Identify which cell holds the provided text, then report its [X, Y] central coordinate. 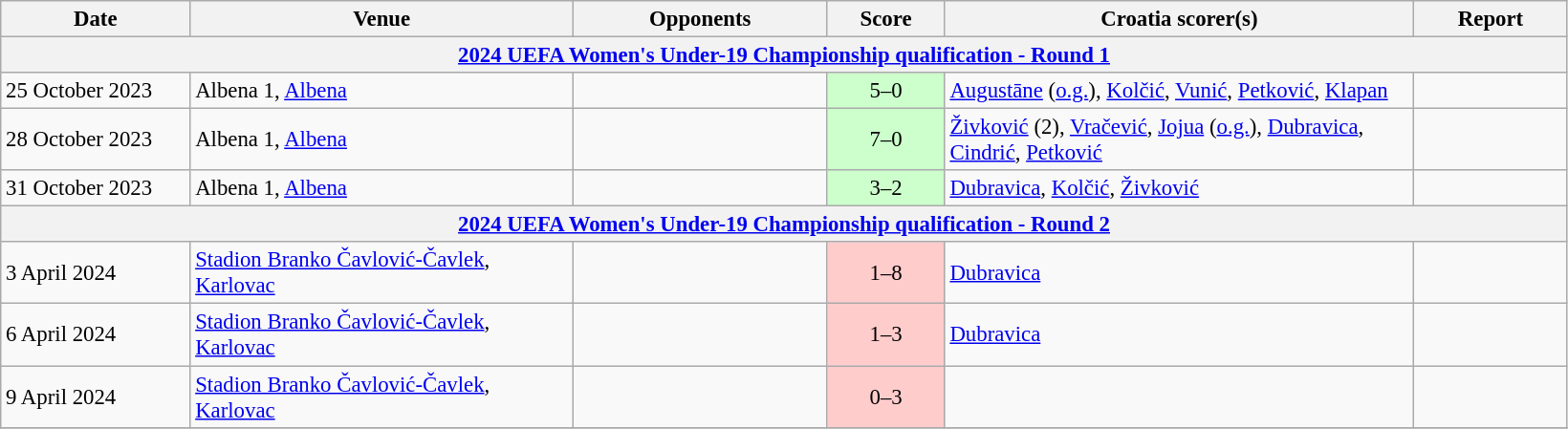
6 April 2024 [96, 334]
0–3 [885, 397]
Date [96, 19]
Croatia scorer(s) [1180, 19]
1–8 [885, 273]
Report [1492, 19]
Živković (2), Vračević, Jojua (o.g.), Dubravica, Cindrić, Petković [1180, 139]
25 October 2023 [96, 91]
5–0 [885, 91]
31 October 2023 [96, 188]
3 April 2024 [96, 273]
28 October 2023 [96, 139]
Venue [382, 19]
9 April 2024 [96, 397]
Score [885, 19]
1–3 [885, 334]
2024 UEFA Women's Under-19 Championship qualification - Round 2 [784, 225]
2024 UEFA Women's Under-19 Championship qualification - Round 1 [784, 55]
3–2 [885, 188]
Dubravica, Kolčić, Živković [1180, 188]
Opponents [700, 19]
Augustāne (o.g.), Kolčić, Vunić, Petković, Klapan [1180, 91]
7–0 [885, 139]
